Search for the cell housing the specified text and yield its [X, Y] center coordinate. 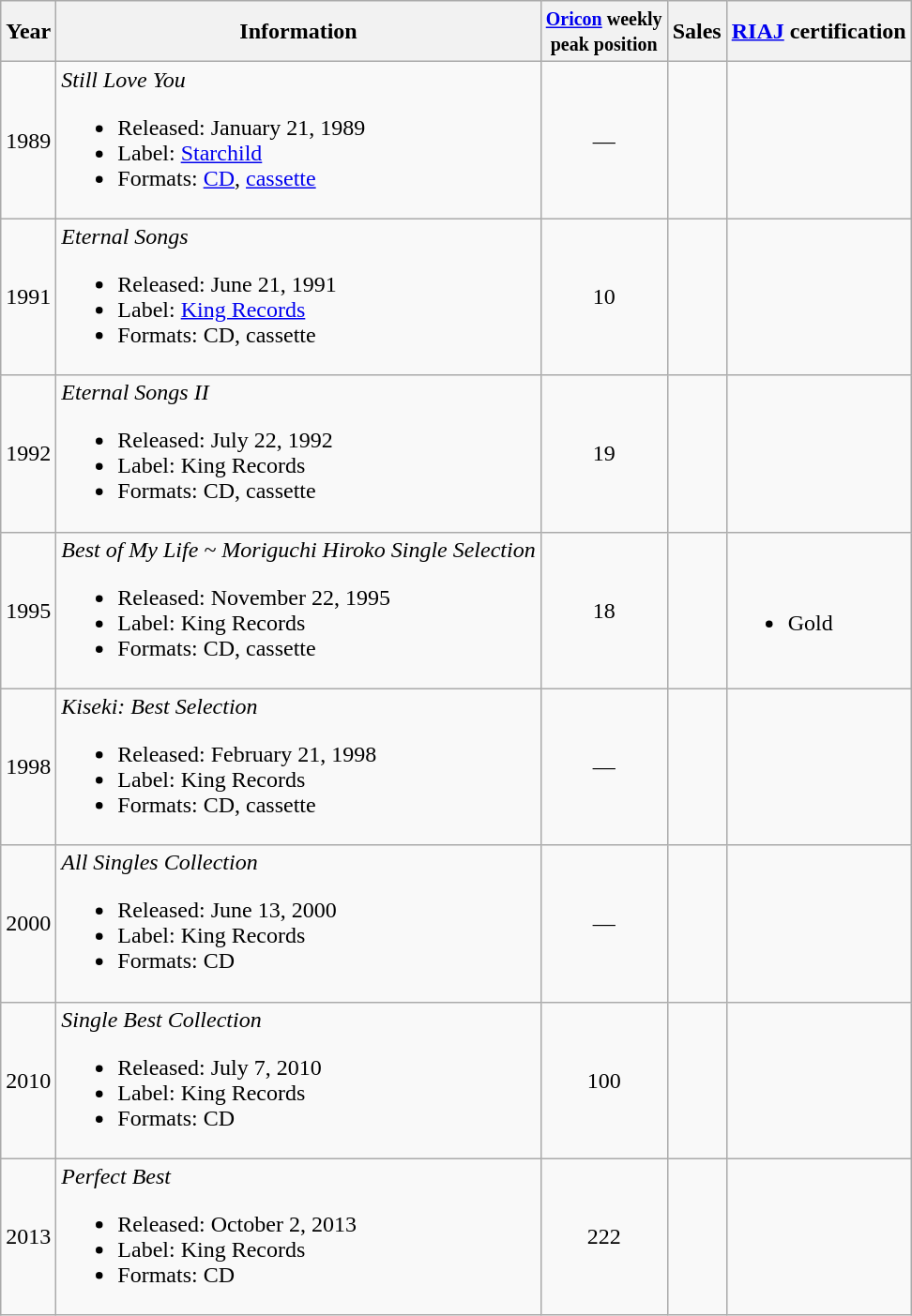
Kiseki: Best SelectionReleased: February 21, 1998Label: King RecordsFormats: CD, cassette [298, 767]
Year [28, 32]
18 [604, 610]
2000 [28, 923]
All Singles CollectionReleased: June 13, 2000Label: King RecordsFormats: CD [298, 923]
222 [604, 1236]
2013 [28, 1236]
Gold [818, 610]
RIAJ certification [818, 32]
1995 [28, 610]
Sales [696, 32]
Information [298, 32]
1991 [28, 296]
Single Best CollectionReleased: July 7, 2010Label: King RecordsFormats: CD [298, 1081]
Eternal Songs IIReleased: July 22, 1992Label: King RecordsFormats: CD, cassette [298, 454]
1992 [28, 454]
Still Love YouReleased: January 21, 1989Label: StarchildFormats: CD, cassette [298, 141]
1989 [28, 141]
100 [604, 1081]
1998 [28, 767]
2010 [28, 1081]
Best of My Life ~ Moriguchi Hiroko Single SelectionReleased: November 22, 1995Label: King RecordsFormats: CD, cassette [298, 610]
19 [604, 454]
Oricon weeklypeak position [604, 32]
Eternal SongsReleased: June 21, 1991Label: King RecordsFormats: CD, cassette [298, 296]
10 [604, 296]
Perfect BestReleased: October 2, 2013Label: King RecordsFormats: CD [298, 1236]
